Output the (X, Y) coordinate of the center of the cell containing the given text.  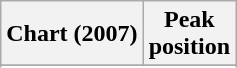
Peakposition (189, 34)
Chart (2007) (72, 34)
